Extract the [X, Y] coordinate from the center of the cell holding the provided text.  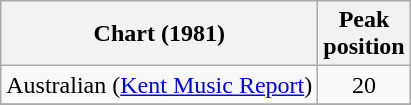
20 [364, 85]
Australian (Kent Music Report) [160, 85]
Peakposition [364, 34]
Chart (1981) [160, 34]
